Capture the cell that displays the provided text and extract its (X, Y) central coordinate. 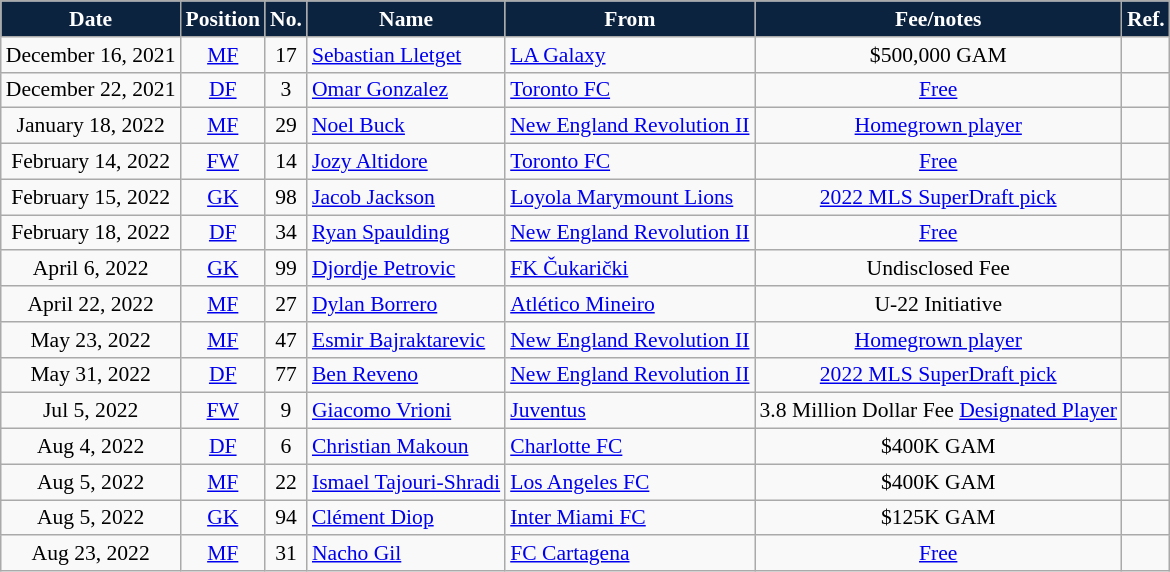
Christian Makoun (406, 447)
Los Angeles FC (630, 482)
99 (286, 269)
Juventus (630, 411)
U-22 Initiative (938, 304)
From (630, 19)
Esmir Bajraktarevic (406, 340)
Sebastian Lletget (406, 55)
Giacomo Vrioni (406, 411)
Jacob Jackson (406, 197)
34 (286, 233)
Fee/notes (938, 19)
January 18, 2022 (91, 126)
27 (286, 304)
April 22, 2022 (91, 304)
29 (286, 126)
FC Cartagena (630, 554)
Omar Gonzalez (406, 90)
$500,000 GAM (938, 55)
Aug 4, 2022 (91, 447)
April 6, 2022 (91, 269)
May 23, 2022 (91, 340)
Ismael Tajouri-Shradi (406, 482)
Ryan Spaulding (406, 233)
3.8 Million Dollar Fee Designated Player (938, 411)
Jul 5, 2022 (91, 411)
Undisclosed Fee (938, 269)
Nacho Gil (406, 554)
Position (223, 19)
Loyola Marymount Lions (630, 197)
9 (286, 411)
Djordje Petrovic (406, 269)
Jozy Altidore (406, 162)
Inter Miami FC (630, 518)
Aug 23, 2022 (91, 554)
LA Galaxy (630, 55)
47 (286, 340)
Charlotte FC (630, 447)
Ben Reveno (406, 375)
6 (286, 447)
February 18, 2022 (91, 233)
17 (286, 55)
98 (286, 197)
Name (406, 19)
Atlético Mineiro (630, 304)
Clément Diop (406, 518)
Date (91, 19)
May 31, 2022 (91, 375)
Dylan Borrero (406, 304)
$125K GAM (938, 518)
Ref. (1146, 19)
77 (286, 375)
February 15, 2022 (91, 197)
February 14, 2022 (91, 162)
14 (286, 162)
December 22, 2021 (91, 90)
FK Čukarički (630, 269)
94 (286, 518)
31 (286, 554)
December 16, 2021 (91, 55)
No. (286, 19)
3 (286, 90)
22 (286, 482)
Noel Buck (406, 126)
